Identify which cell holds the provided text, then report its (x, y) central coordinate. 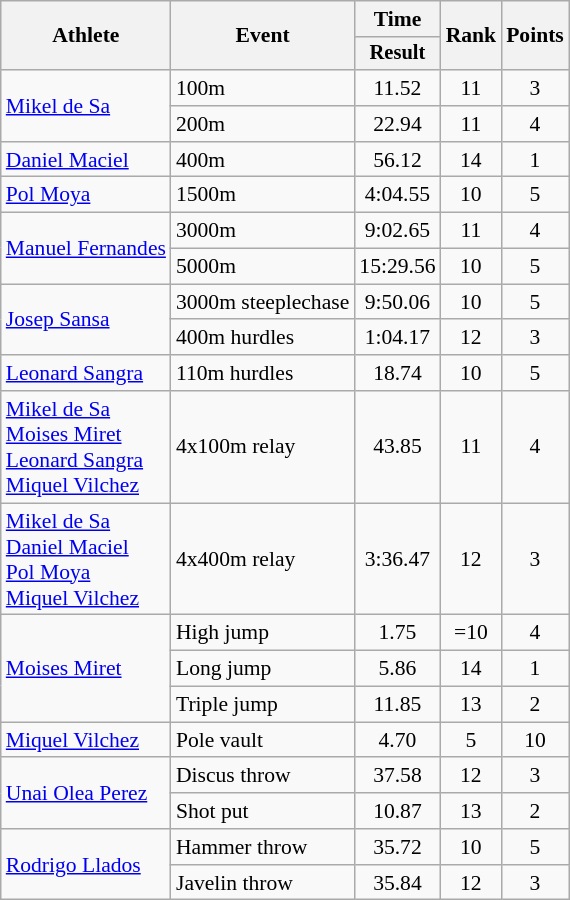
Athlete (86, 36)
400m hurdles (262, 338)
4x400m relay (262, 559)
Josep Sansa (86, 320)
Hammer throw (262, 847)
35.72 (397, 847)
56.12 (397, 160)
1.75 (397, 633)
3000m (262, 231)
10.87 (397, 811)
Mikel de SaDaniel MacielPol MoyaMiquel Vilchez (86, 559)
3000m steeplechase (262, 302)
Triple jump (262, 705)
100m (262, 88)
Rodrigo Llados (86, 864)
4.70 (397, 740)
Mikel de SaMoises MiretLeonard SangraMiquel Vilchez (86, 447)
Unai Olea Perez (86, 794)
1:04.17 (397, 338)
11.85 (397, 705)
9:02.65 (397, 231)
110m hurdles (262, 373)
37.58 (397, 776)
Event (262, 36)
Discus throw (262, 776)
5000m (262, 267)
200m (262, 124)
400m (262, 160)
11.52 (397, 88)
5.86 (397, 669)
Long jump (262, 669)
Pol Moya (86, 195)
Moises Miret (86, 668)
Result (397, 54)
Manuel Fernandes (86, 248)
Leonard Sangra (86, 373)
Miquel Vilchez (86, 740)
Time (397, 19)
=10 (472, 633)
22.94 (397, 124)
Daniel Maciel (86, 160)
4:04.55 (397, 195)
Pole vault (262, 740)
High jump (262, 633)
3:36.47 (397, 559)
4x100m relay (262, 447)
Points (535, 36)
Mikel de Sa (86, 106)
9:50.06 (397, 302)
43.85 (397, 447)
Rank (472, 36)
18.74 (397, 373)
Shot put (262, 811)
1500m (262, 195)
15:29.56 (397, 267)
